Provide the (X, Y) coordinate of the cell's center where the given text is located.  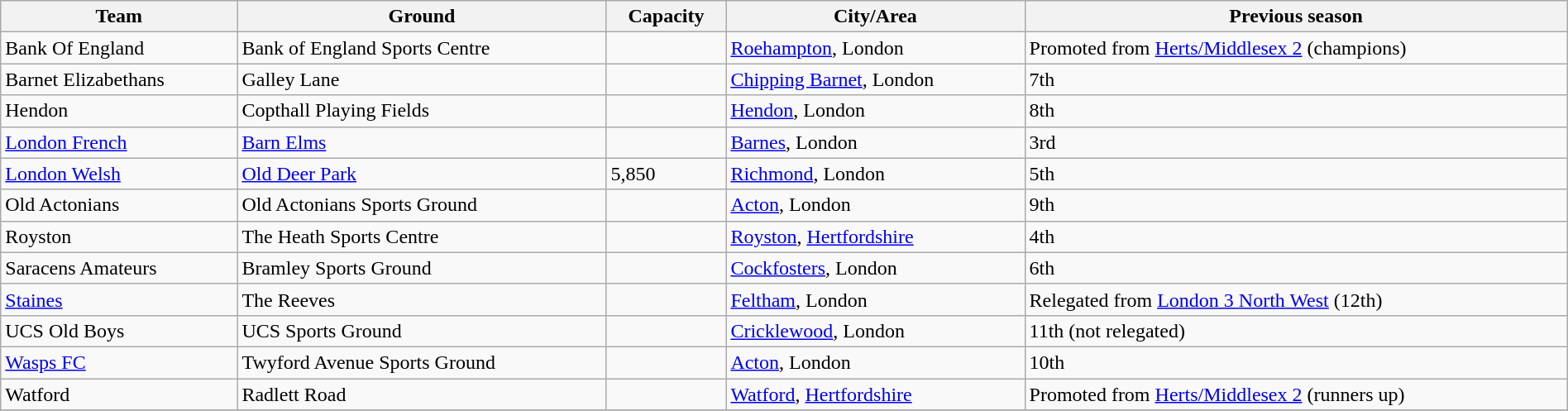
Promoted from Herts/Middlesex 2 (runners up) (1296, 394)
Radlett Road (422, 394)
Feltham, London (875, 299)
City/Area (875, 17)
Bramley Sports Ground (422, 268)
Ground (422, 17)
10th (1296, 362)
Richmond, London (875, 174)
Watford (119, 394)
London French (119, 142)
Roehampton, London (875, 48)
4th (1296, 237)
7th (1296, 79)
London Welsh (119, 174)
Previous season (1296, 17)
The Reeves (422, 299)
Capacity (667, 17)
Watford, Hertfordshire (875, 394)
Chipping Barnet, London (875, 79)
Team (119, 17)
Staines (119, 299)
11th (not relegated) (1296, 331)
The Heath Sports Centre (422, 237)
Royston (119, 237)
Cricklewood, London (875, 331)
Barn Elms (422, 142)
UCS Old Boys (119, 331)
Hendon (119, 111)
Bank Of England (119, 48)
Old Deer Park (422, 174)
Relegated from London 3 North West (12th) (1296, 299)
Royston, Hertfordshire (875, 237)
Cockfosters, London (875, 268)
Promoted from Herts/Middlesex 2 (champions) (1296, 48)
Twyford Avenue Sports Ground (422, 362)
Hendon, London (875, 111)
5,850 (667, 174)
Galley Lane (422, 79)
Barnes, London (875, 142)
UCS Sports Ground (422, 331)
Barnet Elizabethans (119, 79)
Bank of England Sports Centre (422, 48)
8th (1296, 111)
Wasps FC (119, 362)
5th (1296, 174)
Old Actonians (119, 205)
Copthall Playing Fields (422, 111)
3rd (1296, 142)
Saracens Amateurs (119, 268)
9th (1296, 205)
Old Actonians Sports Ground (422, 205)
6th (1296, 268)
